Extract the (X, Y) coordinate from the center of the cell holding the provided text.  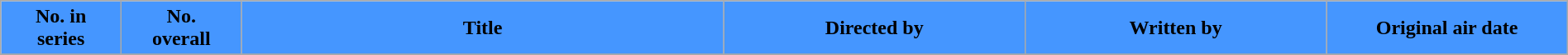
No.overall (181, 28)
Directed by (874, 28)
No. inseries (61, 28)
Written by (1175, 28)
Title (483, 28)
Original air date (1447, 28)
